Capture the cell that displays the provided text and extract its [x, y] central coordinate. 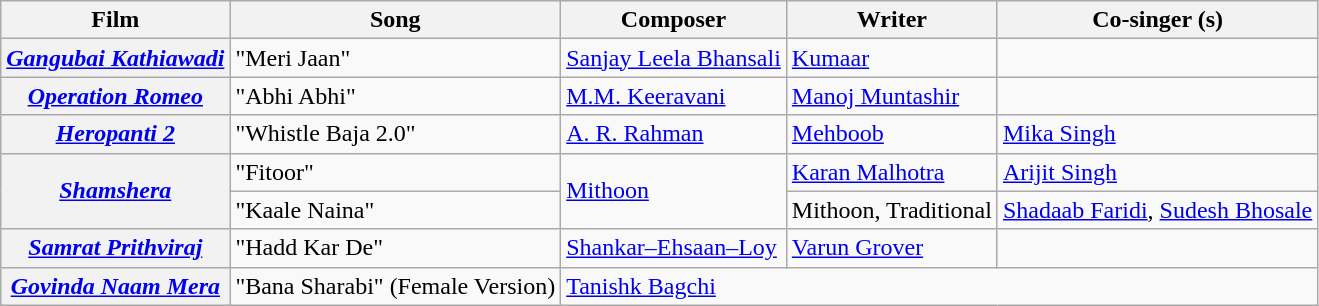
Gangubai Kathiawadi [116, 58]
Co-singer (s) [1157, 20]
Mika Singh [1157, 134]
A. R. Rahman [674, 134]
Song [396, 20]
Tanishk Bagchi [940, 286]
Mithoon [674, 191]
Composer [674, 20]
"Kaale Naina" [396, 210]
Govinda Naam Mera [116, 286]
"Abhi Abhi" [396, 96]
Manoj Muntashir [892, 96]
M.M. Keeravani [674, 96]
Sanjay Leela Bhansali [674, 58]
Varun Grover [892, 248]
"Meri Jaan" [396, 58]
Karan Malhotra [892, 172]
Shadaab Faridi, Sudesh Bhosale [1157, 210]
Operation Romeo [116, 96]
"Hadd Kar De" [396, 248]
"Fitoor" [396, 172]
Shankar–Ehsaan–Loy [674, 248]
Writer [892, 20]
"Whistle Baja 2.0" [396, 134]
Mehboob [892, 134]
Heropanti 2 [116, 134]
Samrat Prithviraj [116, 248]
Film [116, 20]
Mithoon, Traditional [892, 210]
Shamshera [116, 191]
Arijit Singh [1157, 172]
"Bana Sharabi" (Female Version) [396, 286]
Kumaar [892, 58]
